Output the [X, Y] coordinate of the center of the cell containing the given text.  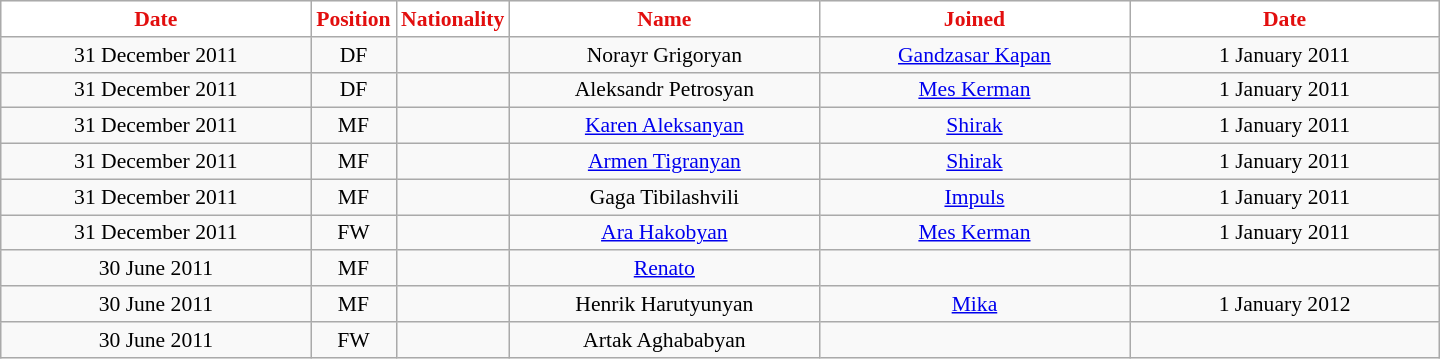
Norayr Grigoryan [664, 55]
Gaga Tibilashvili [664, 197]
1 January 2012 [1285, 304]
Gandzasar Kapan [974, 55]
Karen Aleksanyan [664, 126]
Ara Hakobyan [664, 233]
Aleksandr Petrosyan [664, 90]
Joined [974, 19]
Armen Tigranyan [664, 162]
Nationality [452, 19]
Position [354, 19]
Henrik Harutyunyan [664, 304]
Artak Aghababyan [664, 340]
Renato [664, 269]
Name [664, 19]
Impuls [974, 197]
Mika [974, 304]
